For the text-containing cell, return its midpoint in (x, y) coordinate format. 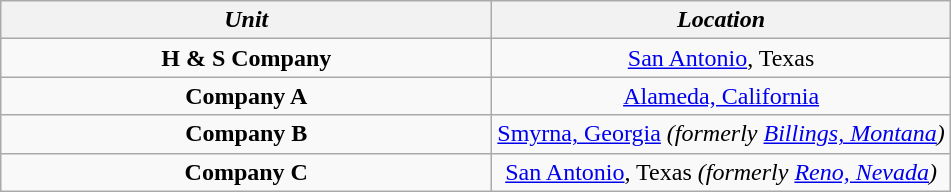
San Antonio, Texas (formerly Reno, Nevada) (722, 172)
Location (722, 20)
San Antonio, Texas (722, 58)
Company B (246, 134)
Alameda, California (722, 96)
Company A (246, 96)
Smyrna, Georgia (formerly Billings, Montana) (722, 134)
H & S Company (246, 58)
Unit (246, 20)
Company C (246, 172)
